Return (X, Y) of the center of cell containing provided text 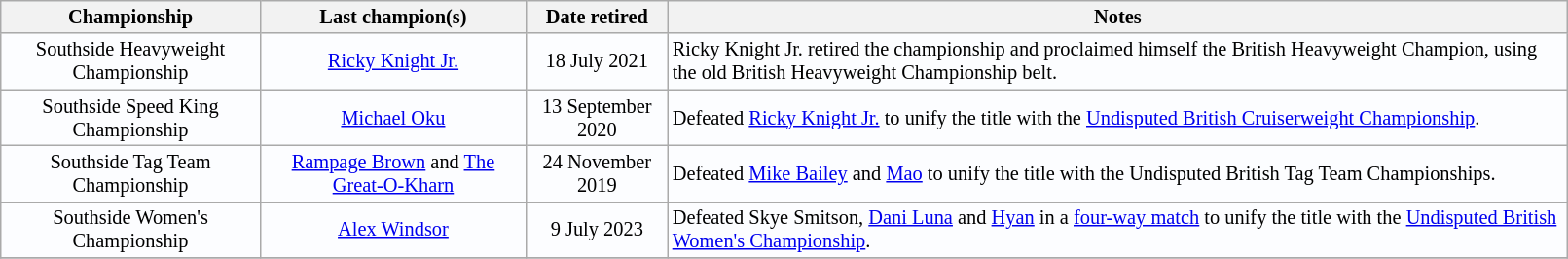
18 July 2021 (598, 61)
Defeated Skye Smitson, Dani Luna and Hyan in a four-way match to unify the title with the Undisputed British Women's Championship. (1117, 230)
Defeated Mike Bailey and Mao to unify the title with the Undisputed British Tag Team Championships. (1117, 173)
Date retired (598, 17)
13 September 2020 (598, 118)
Michael Oku (393, 118)
Alex Windsor (393, 230)
24 November 2019 (598, 173)
Southside Women's Championship (130, 230)
Notes (1117, 17)
Southside Tag Team Championship (130, 173)
Rampage Brown and The Great-O-Kharn (393, 173)
Ricky Knight Jr. (393, 61)
Last champion(s) (393, 17)
Southside Heavyweight Championship (130, 61)
9 July 2023 (598, 230)
Defeated Ricky Knight Jr. to unify the title with the Undisputed British Cruiserweight Championship. (1117, 118)
Championship (130, 17)
Southside Speed King Championship (130, 118)
